Return the (x, y) coordinate for the center point of the cell that contains the specified text.  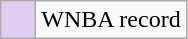
WNBA record (111, 20)
